Return (x, y) of the center of cell containing provided text 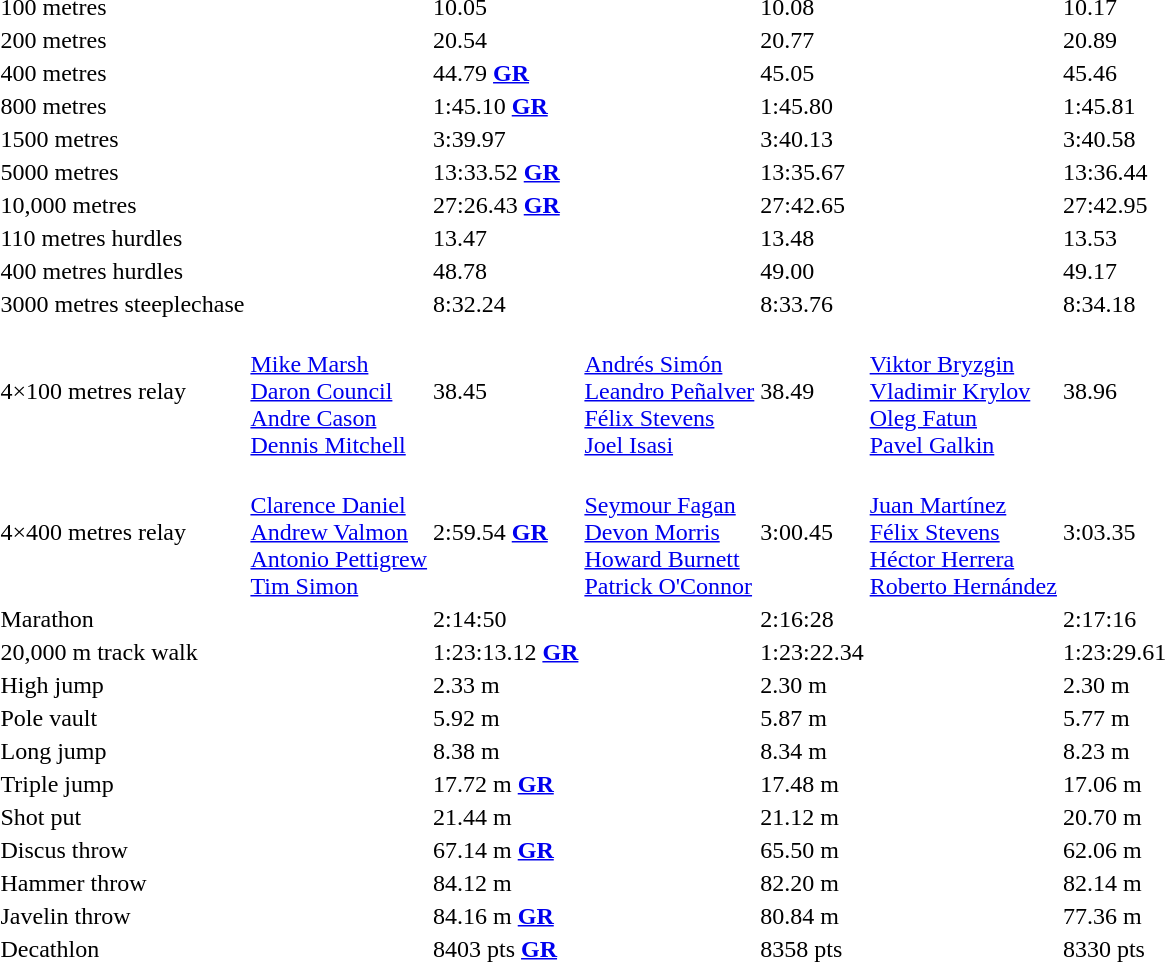
Mike MarshDaron CouncilAndre CasonDennis Mitchell (339, 391)
Seymour FaganDevon MorrisHoward BurnettPatrick O'Connor (670, 532)
2:16:28 (812, 619)
13.47 (506, 238)
2:14:50 (506, 619)
21.44 m (506, 817)
Clarence DanielAndrew ValmonAntonio PettigrewTim Simon (339, 532)
1:45.10 GR (506, 106)
13.48 (812, 238)
8.38 m (506, 751)
13:33.52 GR (506, 172)
3:40.13 (812, 139)
5.87 m (812, 718)
Viktor BryzginVladimir KrylovOleg FatunPavel Galkin (963, 391)
82.20 m (812, 883)
8.34 m (812, 751)
1:45.80 (812, 106)
17.48 m (812, 784)
17.72 m GR (506, 784)
5.92 m (506, 718)
13:35.67 (812, 172)
Juan MartínezFélix StevensHéctor HerreraRoberto Hernández (963, 532)
2.33 m (506, 685)
45.05 (812, 73)
2.30 m (812, 685)
65.50 m (812, 850)
38.45 (506, 391)
2:59.54 GR (506, 532)
84.12 m (506, 883)
49.00 (812, 271)
3:00.45 (812, 532)
8:32.24 (506, 304)
20.54 (506, 40)
Andrés SimónLeandro PeñalverFélix StevensJoel Isasi (670, 391)
3:39.97 (506, 139)
21.12 m (812, 817)
38.49 (812, 391)
1:23:13.12 GR (506, 652)
20.77 (812, 40)
27:26.43 GR (506, 205)
27:42.65 (812, 205)
48.78 (506, 271)
1:23:22.34 (812, 652)
80.84 m (812, 916)
84.16 m GR (506, 916)
44.79 GR (506, 73)
67.14 m GR (506, 850)
8:33.76 (812, 304)
